Return the (x, y) coordinate for the center point of the cell that contains the specified text.  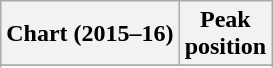
Chart (2015–16) (90, 34)
Peakposition (225, 34)
